Capture the cell that displays the provided text and extract its (X, Y) central coordinate. 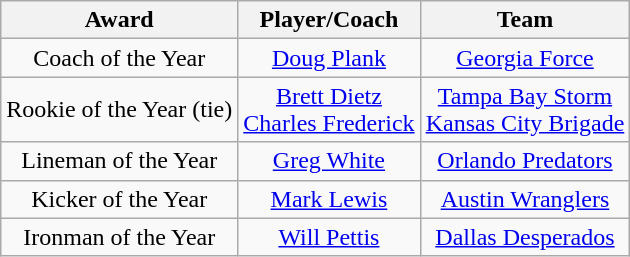
Brett DietzCharles Frederick (329, 110)
Doug Plank (329, 58)
Georgia Force (525, 58)
Tampa Bay StormKansas City Brigade (525, 110)
Mark Lewis (329, 199)
Player/Coach (329, 20)
Will Pettis (329, 237)
Kicker of the Year (120, 199)
Dallas Desperados (525, 237)
Lineman of the Year (120, 161)
Austin Wranglers (525, 199)
Team (525, 20)
Coach of the Year (120, 58)
Greg White (329, 161)
Ironman of the Year (120, 237)
Rookie of the Year (tie) (120, 110)
Orlando Predators (525, 161)
Award (120, 20)
